Return [x, y] of the center of cell containing provided text 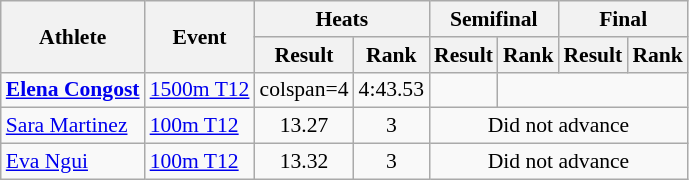
Final [622, 19]
Semifinal [494, 19]
Event [200, 36]
Sara Martinez [73, 126]
Heats [342, 19]
Elena Congost [73, 90]
colspan=4 [304, 90]
4:43.53 [392, 90]
1500m T12 [200, 90]
13.27 [304, 126]
Eva Ngui [73, 162]
Athlete [73, 36]
13.32 [304, 162]
